Extract the [x, y] coordinate from the center of the cell holding the provided text.  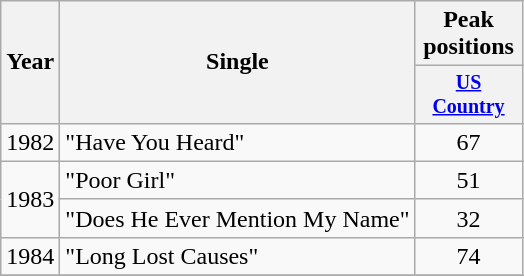
51 [468, 180]
"Poor Girl" [238, 180]
1983 [30, 199]
"Long Lost Causes" [238, 256]
67 [468, 142]
"Have You Heard" [238, 142]
Peak positions [468, 34]
74 [468, 256]
32 [468, 218]
"Does He Ever Mention My Name" [238, 218]
Single [238, 62]
1982 [30, 142]
US Country [468, 94]
1984 [30, 256]
Year [30, 62]
